Return (x, y) of the center of cell containing provided text 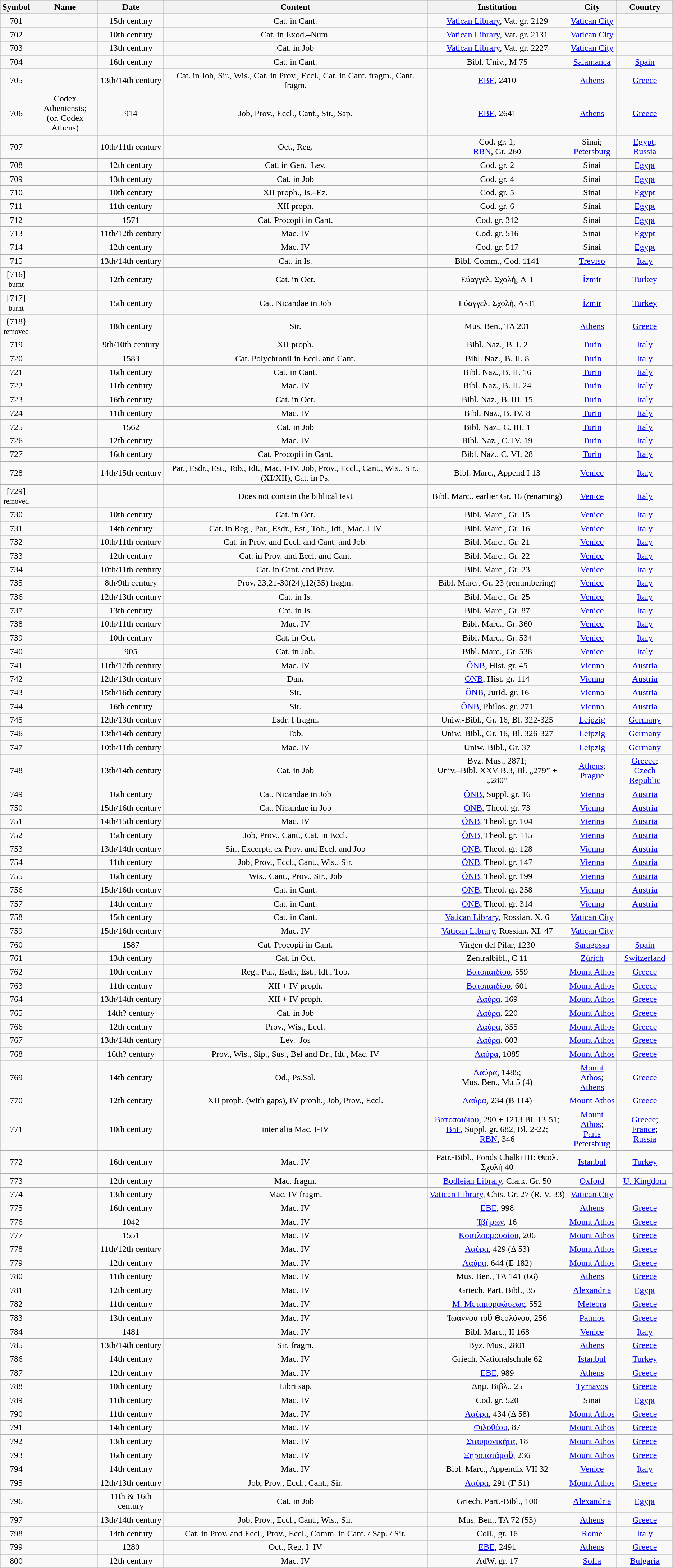
750 (16, 808)
Tyrnavos (592, 1386)
709 (16, 179)
Switzerland (645, 958)
Bibl. Marc., Gr. 16 (497, 528)
797 (16, 1520)
Reg., Par., Esdr., Est., Idt., Tob. (296, 972)
Treviso (592, 261)
765 (16, 1013)
783 (16, 1318)
773 (16, 1180)
ÖNB, Philos. gr. 271 (497, 706)
774 (16, 1194)
Uniw.-Bibl., Gr. 37 (497, 747)
776 (16, 1222)
722 (16, 386)
1587 (131, 944)
Cat. in Job. (296, 651)
728 (16, 472)
Sinai;Petersburg (592, 147)
Egypt;Russia (645, 147)
Ίβήρων, 16 (497, 1222)
788 (16, 1386)
742 (16, 679)
1042 (131, 1222)
702 (16, 35)
Εύαγγελ. Σχολή, A-1 (497, 280)
Greece;France;Russia (645, 1129)
EBE, 998 (497, 1208)
789 (16, 1400)
748 (16, 771)
705 (16, 81)
[729]removed (16, 496)
Cod. gr. 2 (497, 165)
Cat. in Prov. and Eccl., Prov., Eccl., Comm. in Cant. / Sap. / Sir. (296, 1533)
ÖNB, Theol. gr. 128 (497, 849)
723 (16, 399)
720 (16, 358)
Mac. fragm. (296, 1180)
Cod. gr. 520 (497, 1400)
Bibl. Marc., Gr. 25 (497, 597)
785 (16, 1345)
724 (16, 413)
707 (16, 147)
Cat. Polychronii in Eccl. and Cant. (296, 358)
Ίωάννου τοὒ Θεολόγου, 256 (497, 1318)
777 (16, 1235)
{718}removed (16, 326)
726 (16, 440)
Bibl. Naz., C. IV. 19 (497, 440)
708 (16, 165)
Εύαγγελ. Σχολή, A-31 (497, 303)
Mus. Ben., TA 72 (53) (497, 1520)
Tob. (296, 734)
751 (16, 821)
EBE, 2641 (497, 114)
Prov., Wis., Sip., Sus., Bel and Dr., Idt., Mac. IV (296, 1054)
Esdr. I fragm. (296, 720)
Bibl. Marc., Gr. 360 (497, 624)
746 (16, 734)
Bibl. Naz., B. II. 16 (497, 372)
741 (16, 665)
Cod. gr. 4 (497, 179)
1481 (131, 1332)
1583 (131, 358)
770 (16, 1101)
735 (16, 583)
ÖNB, Theol. gr. 115 (497, 835)
Bibl. Marc., Gr. 23 (497, 569)
760 (16, 944)
Bibl. Naz., B. IV. 8 (497, 413)
Sir., Excerpta ex Prov. and Eccl. and Job (296, 849)
Griech. Part.-Bibl., 100 (497, 1501)
Par., Esdr., Est., Tob., Idt., Mac. I-IV, Job, Prov., Eccl., Cant., Wis., Sir., (XI/XII), Cat. in Ps. (296, 472)
Mount Athos;Athens (592, 1077)
795 (16, 1483)
782 (16, 1304)
Country (645, 7)
Sofia (592, 1561)
EBE, 2491 (497, 1547)
761 (16, 958)
Λαύρα, 644 (Ε 182) (497, 1263)
800 (16, 1561)
767 (16, 1040)
1562 (131, 427)
Mus. Ben., TA 141 (66) (497, 1276)
Cat. in Gen.–Lev. (296, 165)
Mount Athos;ParisPetersburg (592, 1129)
EBE, 989 (497, 1373)
719 (16, 345)
Does not contain the biblical text (296, 496)
Bibl. Naz., B. I. 2 (497, 345)
701 (16, 21)
Salamanca (592, 62)
Bibl. Marc., Gr. 15 (497, 515)
Φιλοθέου, 87 (497, 1427)
Bibl. Comm., Cod. 1141 (497, 261)
759 (16, 931)
ÖNB, Theol. gr. 73 (497, 808)
734 (16, 569)
Cod. gr. 6 (497, 206)
Griech. Nationalschule 62 (497, 1359)
1571 (131, 220)
Oxford (592, 1180)
Bibl. Univ., M 75 (497, 62)
736 (16, 597)
768 (16, 1054)
744 (16, 706)
Sir. fragm. (296, 1345)
754 (16, 862)
1280 (131, 1547)
Bulgaria (645, 1561)
Byz. Mus., 2801 (497, 1345)
Μ. Μεταμορφώσεως, 552 (497, 1304)
Δημ. Βιβλ., 25 (497, 1386)
Cat. in Exod.–Num. (296, 35)
Name (65, 7)
763 (16, 986)
ÖNB, Theol. gr. 199 (497, 876)
Zürich (592, 958)
756 (16, 890)
Wis., Cant., Prov., Sir., Job (296, 876)
790 (16, 1414)
Coll., gr. 16 (497, 1533)
771 (16, 1129)
714 (16, 247)
Σταυρονικήτα, 18 (497, 1441)
EBE, 2410 (497, 81)
Λαύρα, 1085 (497, 1054)
Meteora (592, 1304)
Λαύρα, 169 (497, 999)
AdW, gr. 17 (497, 1561)
Λαύρα, 355 (497, 1027)
ÖNB, Jurid. gr. 16 (497, 692)
Vatican Library, Vat. gr. 2227 (497, 48)
16th? century (131, 1054)
Mus. Ben., TA 201 (497, 326)
Cat. in Prov. and Eccl. and Cant. (296, 556)
Saragossa (592, 944)
Rome (592, 1533)
Cat. in Cant. and Prov. (296, 569)
794 (16, 1469)
Vatican Library, Chis. Gr. 27 (R. V. 33) (497, 1194)
769 (16, 1077)
Bibl. Marc., Gr. 22 (497, 556)
721 (16, 372)
753 (16, 849)
Bibl. Marc., Gr. 87 (497, 610)
779 (16, 1263)
713 (16, 234)
727 (16, 454)
Bibl. Naz., B. II. 24 (497, 386)
ÖNB, Hist. gr. 45 (497, 665)
905 (131, 651)
731 (16, 528)
Cat. in Job, Sir., Wis., Cat. in Prov., Eccl., Cat. in Cant. fragm., Cant. fragm. (296, 81)
737 (16, 610)
725 (16, 427)
743 (16, 692)
Bibl. Naz., C. III. 1 (497, 427)
Cod. gr. 312 (497, 220)
8th/9th century (131, 583)
Bibl. Naz., C. VI. 28 (497, 454)
793 (16, 1455)
Uniw.-Bibl., Gr. 16, Bl. 322-325 (497, 720)
752 (16, 835)
Bibl. Marc., earlier Gr. 16 (renaming) (497, 496)
Job, Prov., Eccl., Cant., Sir., Sap. (296, 114)
Content (296, 7)
Patr.-Bibl., Fonds Chalki III: Θεολ. Σχολή 40 (497, 1162)
Symbol (16, 7)
704 (16, 62)
XII proph. (with gaps), IV proph., Job, Prov., Eccl. (296, 1101)
Mac. IV fragm. (296, 1194)
781 (16, 1290)
Λαύρα, 1485;Mus. Ben., Μπ 5 (4) (497, 1077)
710 (16, 192)
762 (16, 972)
755 (16, 876)
Institution (497, 7)
Λαύρα, 291 (Γ 51) (497, 1483)
11th & 16th century (131, 1501)
Bodleian Library, Clark. Gr. 50 (497, 1180)
Bibl. Marc., Gr. 23 (renumbering) (497, 583)
City (592, 7)
Job, Prov., Eccl., Cant., Sir. (296, 1483)
18th century (131, 326)
Λαύρα, 603 (497, 1040)
Κουτλουμουσίου, 206 (497, 1235)
Cod. gr. 516 (497, 234)
Cat. in Prov. and Eccl. and Cant. and Job. (296, 542)
inter alia Mac. I-IV (296, 1129)
732 (16, 542)
792 (16, 1441)
733 (16, 556)
764 (16, 999)
775 (16, 1208)
772 (16, 1162)
ÖNB, Suppl. gr. 16 (497, 794)
Vatican Library, Rossian. XI. 47 (497, 931)
Virgen del Pilar, 1230 (497, 944)
[716]burnt (16, 280)
Byz. Mus., 2871;Univ.–Bibl. XXV B.3, Bl. „279” + „280” (497, 771)
703 (16, 48)
715 (16, 261)
Griech. Part. Bibl., 35 (497, 1290)
[717]burnt (16, 303)
Вατοπαιδίου, 290 + 1213 Bl. 13-51;BnF, Suppl. gr. 682, Bl. 2-22;RBN, 346 (497, 1129)
ÖNB, Hist. gr. 114 (497, 679)
Bibl. Marc., Gr. 21 (497, 542)
Вατοπαιδίου, 559 (497, 972)
Job, Prov., Cant., Cat. in Eccl. (296, 835)
711 (16, 206)
Od., Ps.Sal. (296, 1077)
Athens;Prague (592, 771)
712 (16, 220)
747 (16, 747)
Bibl. Marc., II 168 (497, 1332)
XII proph., Is.–Ez. (296, 192)
Lev.–Jos (296, 1040)
Uniw.-Bibl., Gr. 16, Bl. 326-327 (497, 734)
1551 (131, 1235)
Prov. 23,21-30(24),12(35) fragm. (296, 583)
Vatican Library, Vat. gr. 2131 (497, 35)
706 (16, 114)
Bibl. Marc., Append I 13 (497, 472)
Bibl. Marc., Gr. 538 (497, 651)
Λαύρα, 220 (497, 1013)
9th/10th century (131, 345)
749 (16, 794)
745 (16, 720)
Cat. in Reg., Par., Esdr., Est., Tob., Idt., Mac. I-IV (296, 528)
Λαύρα, 234 (B 114) (497, 1101)
Bibl. Marc., Appendix VII 32 (497, 1469)
Oct., Reg. I–IV (296, 1547)
798 (16, 1533)
Cod. gr. 5 (497, 192)
757 (16, 903)
796 (16, 1501)
Libri sap. (296, 1386)
Cod. gr. 517 (497, 247)
Date (131, 7)
Codex Atheniensis;(or, Codex Athens) (65, 114)
Greece;Czech Republic (645, 771)
Λαύρα, 429 (Δ 53) (497, 1249)
799 (16, 1547)
791 (16, 1427)
766 (16, 1027)
Bibl. Naz., B. II. 8 (497, 358)
ÖNB, Theol. gr. 314 (497, 903)
ÖNB, Theol. gr. 104 (497, 821)
Λαύρα, 434 (Δ 58) (497, 1414)
740 (16, 651)
758 (16, 917)
914 (131, 114)
778 (16, 1249)
14th? century (131, 1013)
Ξηροποτάμοὒ, 236 (497, 1455)
Cod. gr. 1;RBN, Gr. 260 (497, 147)
730 (16, 515)
786 (16, 1359)
780 (16, 1276)
ÖNB, Theol. gr. 147 (497, 862)
Вατοπαιδίου, 601 (497, 986)
Zentralbibl., C 11 (497, 958)
787 (16, 1373)
Dan. (296, 679)
U. Kingdom (645, 1180)
Patmos (592, 1318)
739 (16, 638)
Vatican Library, Vat. gr. 2129 (497, 21)
Oct., Reg. (296, 147)
Bibl. Marc., Gr. 534 (497, 638)
Prov., Wis., Eccl. (296, 1027)
Vatican Library, Rossian. X. 6 (497, 917)
784 (16, 1332)
Bibl. Naz., B. III. 15 (497, 399)
ÖNB, Theol. gr. 258 (497, 890)
738 (16, 624)
